Identify which cell holds the provided text, then report its (X, Y) central coordinate. 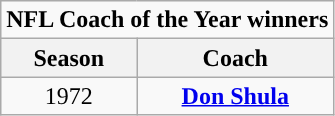
1972 (69, 96)
Don Shula (236, 96)
NFL Coach of the Year winners (168, 20)
Season (69, 58)
Coach (236, 58)
